Find where the given text appears and provide that cell's center as [x, y] coordinate. 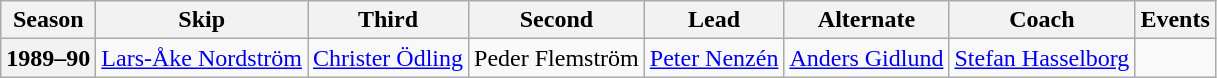
Christer Ödling [388, 58]
Peder Flemström [557, 58]
Skip [202, 20]
Lead [714, 20]
Stefan Hasselborg [1042, 58]
Season [48, 20]
Alternate [866, 20]
Anders Gidlund [866, 58]
Peter Nenzén [714, 58]
Coach [1042, 20]
1989–90 [48, 58]
Events [1175, 20]
Third [388, 20]
Lars-Åke Nordström [202, 58]
Second [557, 20]
